Search for the cell housing the specified text and yield its (x, y) center coordinate. 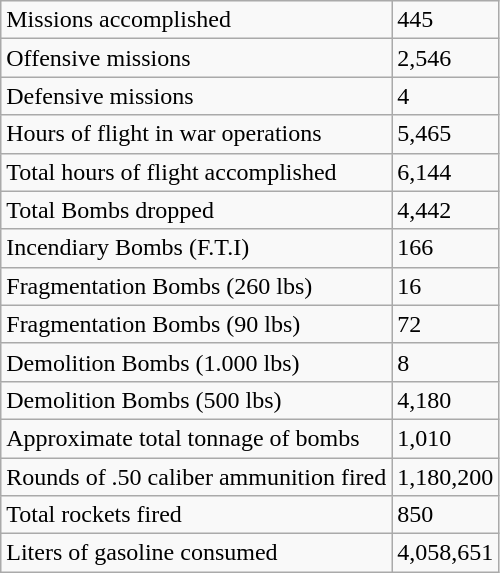
445 (446, 20)
Total rockets fired (196, 515)
Approximate total tonnage of bombs (196, 438)
8 (446, 362)
Demolition Bombs (500 lbs) (196, 400)
Defensive missions (196, 96)
72 (446, 324)
Total hours of flight accomplished (196, 172)
Fragmentation Bombs (260 lbs) (196, 286)
4,180 (446, 400)
Missions accomplished (196, 20)
4,058,651 (446, 553)
850 (446, 515)
166 (446, 248)
2,546 (446, 58)
Fragmentation Bombs (90 lbs) (196, 324)
Total Bombs dropped (196, 210)
Incendiary Bombs (F.T.I) (196, 248)
5,465 (446, 134)
4 (446, 96)
Demolition Bombs (1.000 lbs) (196, 362)
Hours of flight in war operations (196, 134)
Offensive missions (196, 58)
4,442 (446, 210)
16 (446, 286)
1,010 (446, 438)
1,180,200 (446, 477)
Liters of gasoline consumed (196, 553)
Rounds of .50 caliber ammunition fired (196, 477)
6,144 (446, 172)
